Find where the given text appears and provide that cell's center as [X, Y] coordinate. 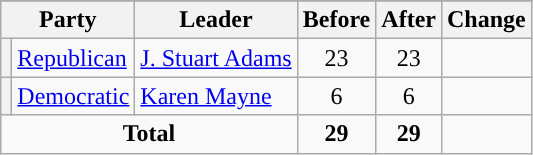
Democratic [74, 96]
Party [68, 20]
After [409, 20]
Karen Mayne [216, 96]
Change [486, 20]
Leader [216, 20]
Total [149, 134]
J. Stuart Adams [216, 58]
Before [336, 20]
Republican [74, 58]
